Locate the cell with the specified text and output its [x, y] center coordinate. 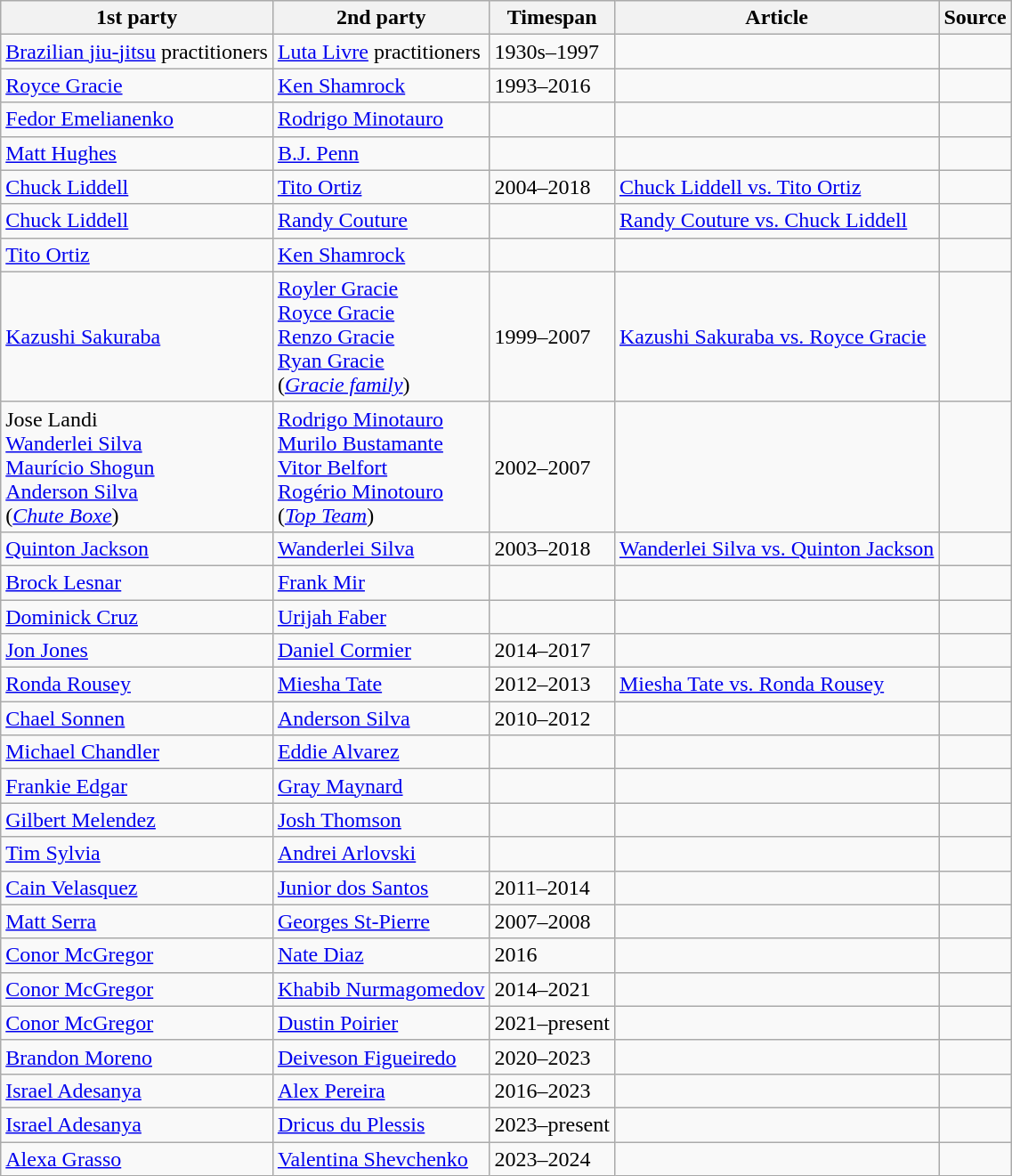
Brock Lesnar [137, 582]
Valentina Shevchenko [381, 1158]
2011–2014 [552, 888]
Royler Gracie Royce Gracie Renzo Gracie Ryan Gracie(Gracie family) [381, 337]
Anderson Silva [381, 718]
Quinton Jackson [137, 548]
Andrei Arlovski [381, 854]
1st party [137, 18]
Wanderlei Silva [381, 548]
2002–2007 [552, 466]
Josh Thomson [381, 820]
Dominick Cruz [137, 617]
2016 [552, 955]
Frank Mir [381, 582]
1930s–1997 [552, 52]
Michael Chandler [137, 752]
Tim Sylvia [137, 854]
Jon Jones [137, 651]
Alexa Grasso [137, 1158]
Brazilian jiu-jitsu practitioners [137, 52]
Junior dos Santos [381, 888]
Matt Serra [137, 921]
Brandon Moreno [137, 1057]
Royce Gracie [137, 85]
2014–2021 [552, 989]
Daniel Cormier [381, 651]
Khabib Nurmagomedov [381, 989]
Chuck Liddell vs. Tito Ortiz [776, 187]
2016–2023 [552, 1091]
Dustin Poirier [381, 1023]
Rodrigo Minotauro [381, 119]
Randy Couture vs. Chuck Liddell [776, 221]
2nd party [381, 18]
Luta Livre practitioners [381, 52]
2007–2008 [552, 921]
2003–2018 [552, 548]
Chael Sonnen [137, 718]
Dricus du Plessis [381, 1124]
Kazushi Sakuraba vs. Royce Gracie [776, 337]
Georges St-Pierre [381, 921]
Gilbert Melendez [137, 820]
2012–2013 [552, 685]
Gray Maynard [381, 786]
1999–2007 [552, 337]
Deiveson Figueiredo [381, 1057]
Miesha Tate vs. Ronda Rousey [776, 685]
2014–2017 [552, 651]
2004–2018 [552, 187]
Fedor Emelianenko [137, 119]
Miesha Tate [381, 685]
Article [776, 18]
Kazushi Sakuraba [137, 337]
Jose Landi Wanderlei Silva Maurício Shogun Anderson Silva(Chute Boxe) [137, 466]
Cain Velasquez [137, 888]
Wanderlei Silva vs. Quinton Jackson [776, 548]
Eddie Alvarez [381, 752]
Ronda Rousey [137, 685]
Urijah Faber [381, 617]
B.J. Penn [381, 153]
1993–2016 [552, 85]
2021–present [552, 1023]
Matt Hughes [137, 153]
2023–present [552, 1124]
Rodrigo Minotauro Murilo Bustamante Vitor Belfort Rogério Minotouro(Top Team) [381, 466]
Nate Diaz [381, 955]
2023–2024 [552, 1158]
Randy Couture [381, 221]
2010–2012 [552, 718]
Frankie Edgar [137, 786]
2020–2023 [552, 1057]
Timespan [552, 18]
Alex Pereira [381, 1091]
Source [976, 18]
